Detect which cell encompasses the target text, then output its [X, Y] center coordinate. 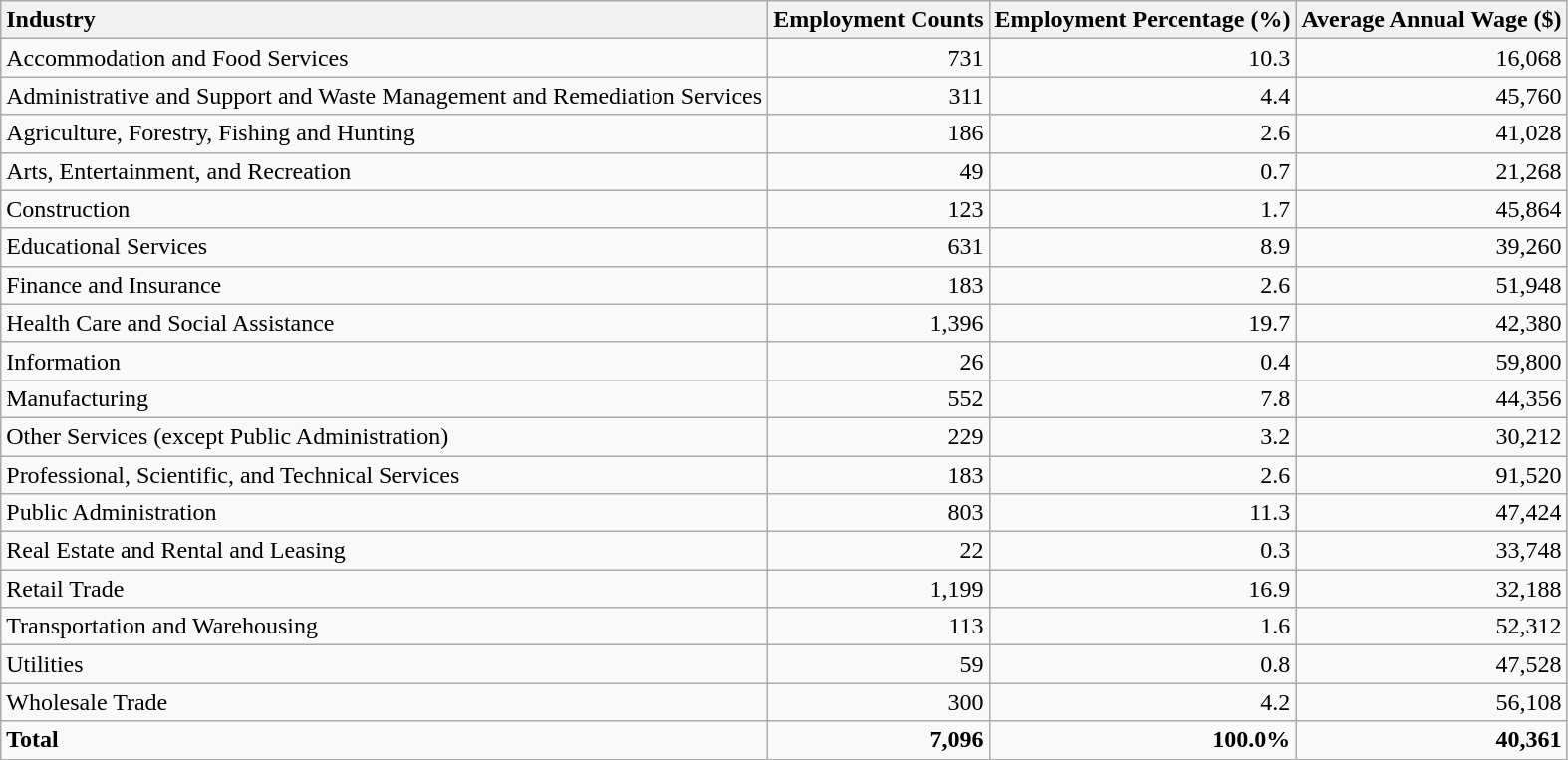
41,028 [1432, 133]
45,760 [1432, 96]
Administrative and Support and Waste Management and Remediation Services [385, 96]
300 [879, 702]
49 [879, 171]
52,312 [1432, 627]
Accommodation and Food Services [385, 58]
Employment Counts [879, 20]
123 [879, 209]
1.6 [1143, 627]
19.7 [1143, 323]
631 [879, 247]
16,068 [1432, 58]
Health Care and Social Assistance [385, 323]
Employment Percentage (%) [1143, 20]
32,188 [1432, 589]
39,260 [1432, 247]
47,528 [1432, 664]
59 [879, 664]
7.8 [1143, 398]
311 [879, 96]
Other Services (except Public Administration) [385, 436]
Manufacturing [385, 398]
4.4 [1143, 96]
3.2 [1143, 436]
47,424 [1432, 513]
22 [879, 551]
21,268 [1432, 171]
731 [879, 58]
552 [879, 398]
803 [879, 513]
Educational Services [385, 247]
56,108 [1432, 702]
Finance and Insurance [385, 285]
33,748 [1432, 551]
45,864 [1432, 209]
0.4 [1143, 361]
4.2 [1143, 702]
1,396 [879, 323]
0.7 [1143, 171]
30,212 [1432, 436]
59,800 [1432, 361]
Industry [385, 20]
26 [879, 361]
0.8 [1143, 664]
Real Estate and Rental and Leasing [385, 551]
16.9 [1143, 589]
1.7 [1143, 209]
Agriculture, Forestry, Fishing and Hunting [385, 133]
100.0% [1143, 740]
Utilities [385, 664]
Construction [385, 209]
8.9 [1143, 247]
0.3 [1143, 551]
Average Annual Wage ($) [1432, 20]
Public Administration [385, 513]
Transportation and Warehousing [385, 627]
Wholesale Trade [385, 702]
229 [879, 436]
Information [385, 361]
91,520 [1432, 475]
1,199 [879, 589]
Total [385, 740]
Professional, Scientific, and Technical Services [385, 475]
113 [879, 627]
40,361 [1432, 740]
44,356 [1432, 398]
Retail Trade [385, 589]
186 [879, 133]
10.3 [1143, 58]
11.3 [1143, 513]
7,096 [879, 740]
51,948 [1432, 285]
Arts, Entertainment, and Recreation [385, 171]
42,380 [1432, 323]
